Return the (x, y) coordinate for the center point of the cell that contains the specified text.  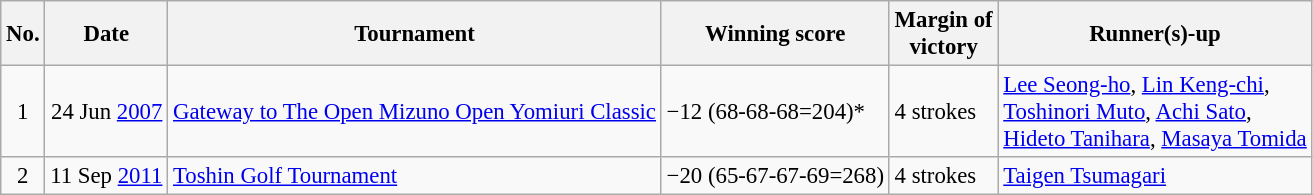
11 Sep 2011 (106, 176)
Taigen Tsumagari (1155, 176)
Tournament (415, 34)
Margin ofvictory (944, 34)
Winning score (775, 34)
−12 (68-68-68=204)* (775, 112)
Gateway to The Open Mizuno Open Yomiuri Classic (415, 112)
−20 (65-67-67-69=268) (775, 176)
24 Jun 2007 (106, 112)
Toshin Golf Tournament (415, 176)
2 (23, 176)
Runner(s)-up (1155, 34)
Lee Seong-ho, Lin Keng-chi, Toshinori Muto, Achi Sato, Hideto Tanihara, Masaya Tomida (1155, 112)
1 (23, 112)
Date (106, 34)
No. (23, 34)
